Detect which cell encompasses the target text, then output its (x, y) center coordinate. 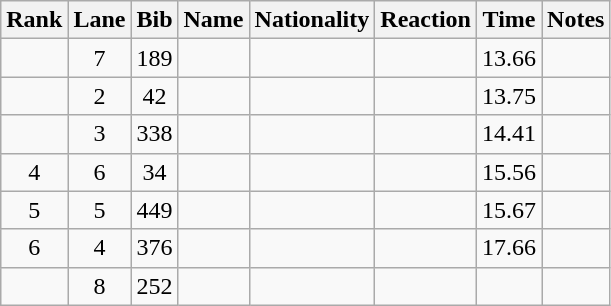
189 (154, 58)
34 (154, 172)
3 (100, 134)
Notes (576, 20)
15.67 (510, 210)
15.56 (510, 172)
Rank (34, 20)
7 (100, 58)
2 (100, 96)
Time (510, 20)
8 (100, 286)
338 (154, 134)
17.66 (510, 248)
376 (154, 248)
Bib (154, 20)
Lane (100, 20)
Name (214, 20)
13.75 (510, 96)
Nationality (312, 20)
Reaction (426, 20)
13.66 (510, 58)
42 (154, 96)
449 (154, 210)
252 (154, 286)
14.41 (510, 134)
